Return the (x, y) coordinate for the center point of the cell that contains the specified text.  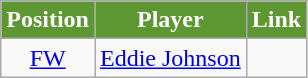
Eddie Johnson (170, 58)
FW (48, 58)
Position (48, 20)
Player (170, 20)
Link (276, 20)
